Pinpoint the cell where the given text exists, returning its [X, Y] midpoint coordinate. 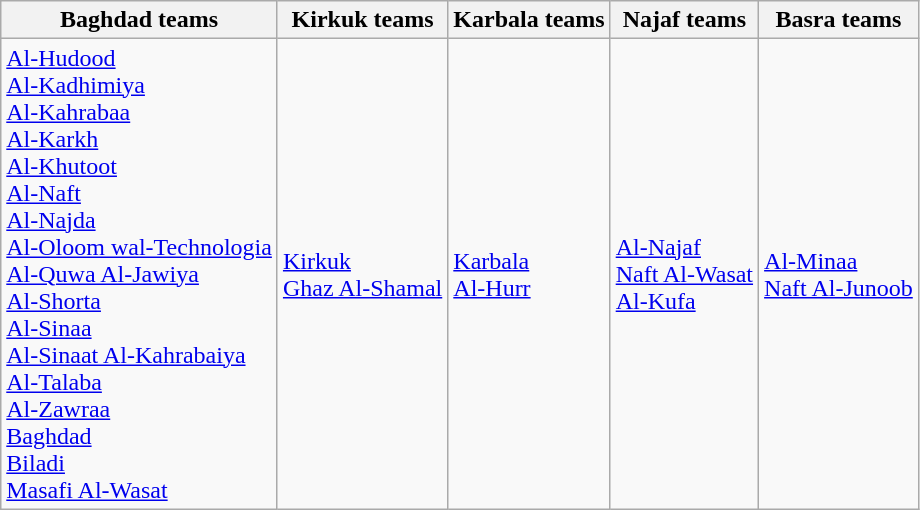
Kirkuk teams [362, 20]
KirkukGhaz Al-Shamal [362, 274]
Al-NajafNaft Al-WasatAl-Kufa [684, 274]
Basra teams [839, 20]
Karbala teams [529, 20]
Baghdad teams [140, 20]
Najaf teams [684, 20]
KarbalaAl-Hurr [529, 274]
Al-MinaaNaft Al-Junoob [839, 274]
